Scan for the cell matching the given text and deliver its [X, Y] coordinate at center. 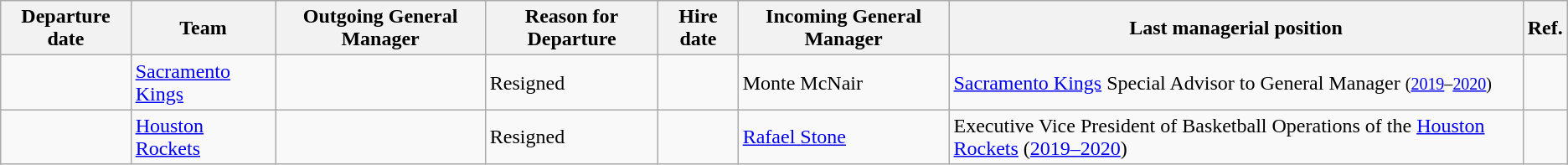
Sacramento Kings Special Advisor to General Manager (2019–2020) [1236, 82]
Last managerial position [1236, 28]
Outgoing General Manager [380, 28]
Rafael Stone [843, 137]
Reason for Departure [571, 28]
Hire date [699, 28]
Team [203, 28]
Monte McNair [843, 82]
Sacramento Kings [203, 82]
Houston Rockets [203, 137]
Incoming General Manager [843, 28]
Ref. [1545, 28]
Departure date [65, 28]
Executive Vice President of Basketball Operations of the Houston Rockets (2019–2020) [1236, 137]
